Extract the (X, Y) coordinate from the center of the cell holding the provided text.  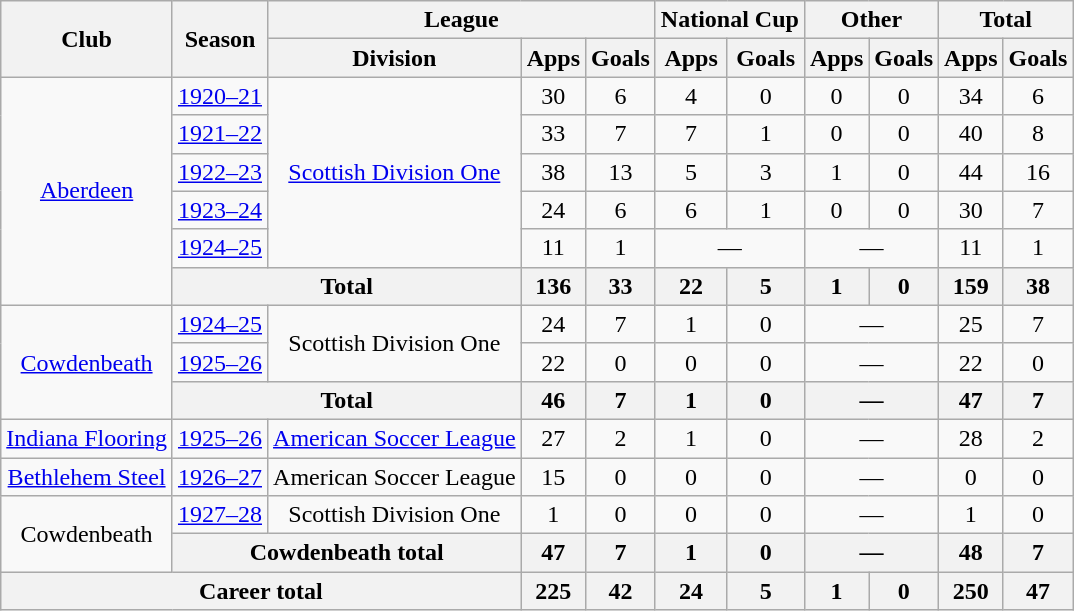
27 (553, 438)
42 (621, 591)
46 (553, 400)
1923–24 (220, 210)
4 (691, 96)
44 (971, 172)
Career total (261, 591)
40 (971, 134)
13 (621, 172)
225 (553, 591)
1921–22 (220, 134)
Aberdeen (87, 191)
National Cup (730, 20)
34 (971, 96)
League (462, 20)
8 (1038, 134)
1920–21 (220, 96)
1922–23 (220, 172)
1926–27 (220, 477)
159 (971, 286)
Club (87, 39)
250 (971, 591)
16 (1038, 172)
Cowdenbeath total (346, 553)
Season (220, 39)
1927–28 (220, 515)
28 (971, 438)
Bethlehem Steel (87, 477)
48 (971, 553)
Other (871, 20)
Division (395, 58)
15 (553, 477)
25 (971, 324)
3 (766, 172)
136 (553, 286)
Indiana Flooring (87, 438)
